From the cell containing the given text, extract its center point as (x, y) coordinate. 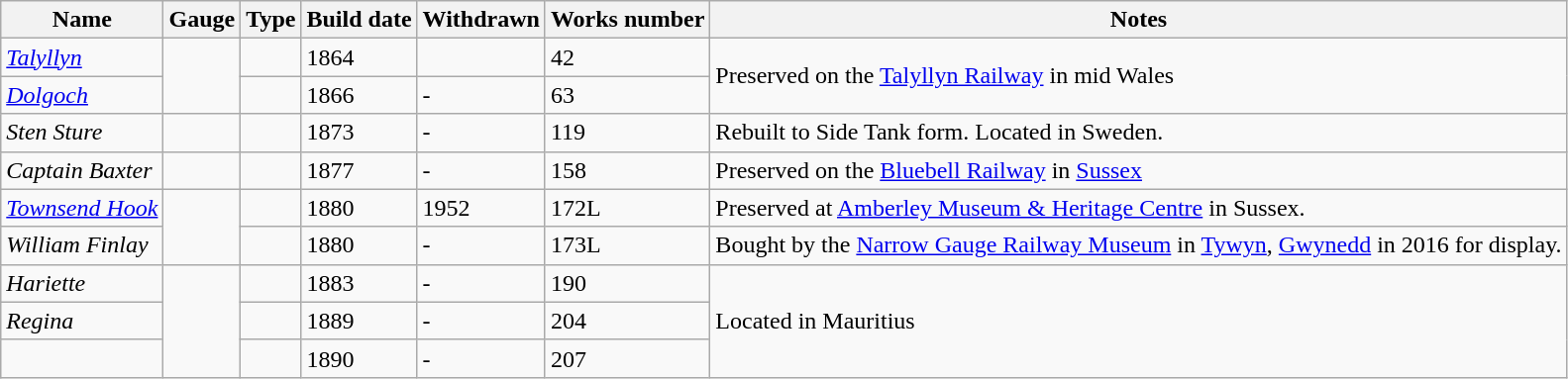
Located in Mauritius (1139, 321)
Hariette (82, 283)
Type (271, 20)
1873 (359, 133)
172L (627, 208)
1889 (359, 321)
Works number (627, 20)
Townsend Hook (82, 208)
Build date (359, 20)
Preserved on the Bluebell Railway in Sussex (1139, 170)
Dolgoch (82, 95)
173L (627, 245)
1883 (359, 283)
Preserved at Amberley Museum & Heritage Centre in Sussex. (1139, 208)
Preserved on the Talyllyn Railway in mid Wales (1139, 76)
Talyllyn (82, 57)
Sten Sture (82, 133)
207 (627, 358)
1864 (359, 57)
1952 (481, 208)
1877 (359, 170)
158 (627, 170)
119 (627, 133)
1866 (359, 95)
Withdrawn (481, 20)
190 (627, 283)
Gauge (202, 20)
Bought by the Narrow Gauge Railway Museum in Tywyn, Gwynedd in 2016 for display. (1139, 245)
Name (82, 20)
Captain Baxter (82, 170)
204 (627, 321)
Rebuilt to Side Tank form. Located in Sweden. (1139, 133)
63 (627, 95)
42 (627, 57)
William Finlay (82, 245)
1890 (359, 358)
Notes (1139, 20)
Regina (82, 321)
